Locate the cell with the specified text and output its (x, y) center coordinate. 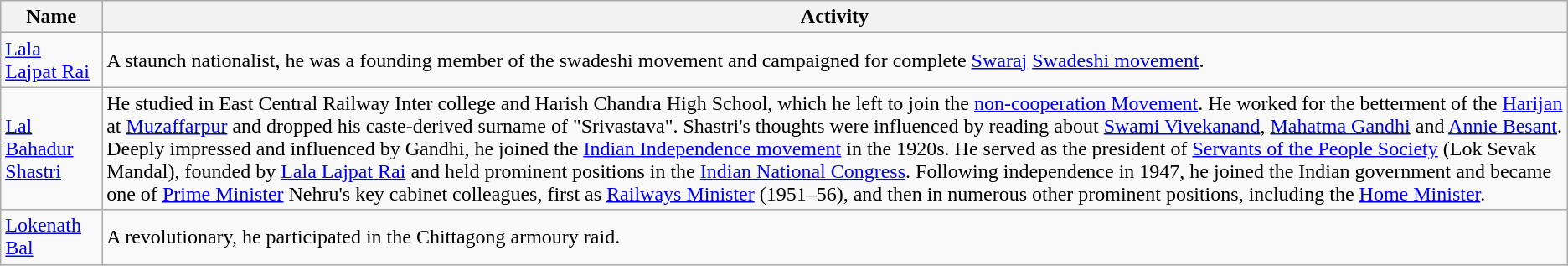
Name (52, 17)
Lokenath Bal (52, 237)
Activity (835, 17)
A staunch nationalist, he was a founding member of the swadeshi movement and campaigned for complete Swaraj Swadeshi movement. (835, 60)
Lal Bahadur Shastri (52, 149)
Lala Lajpat Rai (52, 60)
A revolutionary, he participated in the Chittagong armoury raid. (835, 237)
